From the cell containing the given text, extract its center point as (X, Y) coordinate. 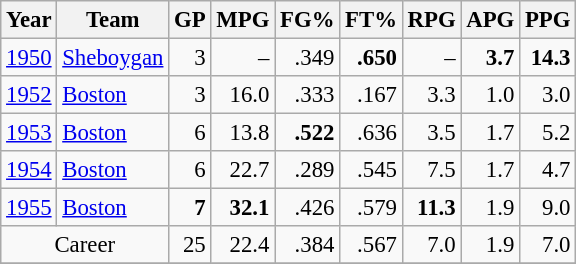
7.5 (432, 170)
.426 (308, 208)
11.3 (432, 208)
32.1 (243, 208)
.167 (372, 95)
1954 (29, 170)
.650 (372, 58)
.545 (372, 170)
MPG (243, 20)
GP (190, 20)
.384 (308, 245)
1955 (29, 208)
Team (113, 20)
1952 (29, 95)
3.3 (432, 95)
5.2 (548, 133)
22.4 (243, 245)
7 (190, 208)
.579 (372, 208)
Year (29, 20)
.289 (308, 170)
1.0 (490, 95)
FT% (372, 20)
.333 (308, 95)
.349 (308, 58)
9.0 (548, 208)
Sheboygan (113, 58)
22.7 (243, 170)
.636 (372, 133)
APG (490, 20)
3.7 (490, 58)
16.0 (243, 95)
3.0 (548, 95)
3.5 (432, 133)
RPG (432, 20)
13.8 (243, 133)
.567 (372, 245)
1950 (29, 58)
25 (190, 245)
14.3 (548, 58)
Career (85, 245)
FG% (308, 20)
4.7 (548, 170)
PPG (548, 20)
1953 (29, 133)
.522 (308, 133)
